Find where the given text appears and provide that cell's center as [x, y] coordinate. 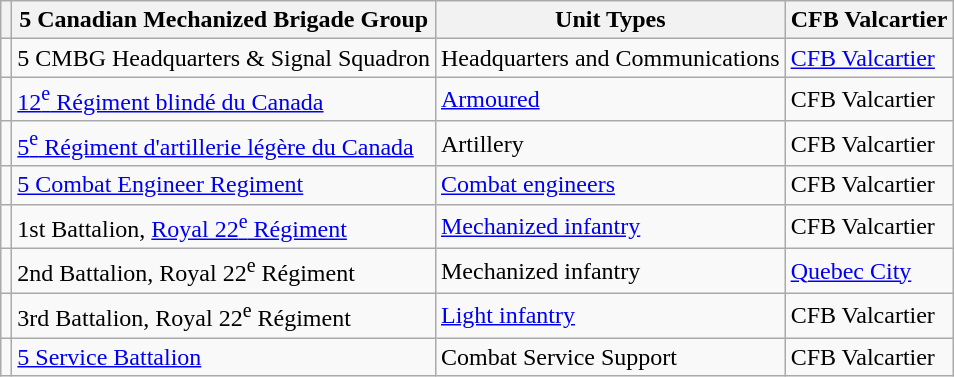
Headquarters and Communications [610, 58]
Armoured [610, 100]
Combat engineers [610, 185]
Artillery [610, 144]
5 Service Battalion [224, 357]
Light infantry [610, 316]
5 Canadian Mechanized Brigade Group [224, 20]
Quebec City [869, 272]
Unit Types [610, 20]
5 CMBG Headquarters & Signal Squadron [224, 58]
1st Battalion, Royal 22e Régiment [224, 226]
5 Combat Engineer Regiment [224, 185]
5e Régiment d'artillerie légère du Canada [224, 144]
3rd Battalion, Royal 22e Régiment [224, 316]
12e Régiment blindé du Canada [224, 100]
Combat Service Support [610, 357]
2nd Battalion, Royal 22e Régiment [224, 272]
